Capture the cell that displays the provided text and extract its (X, Y) central coordinate. 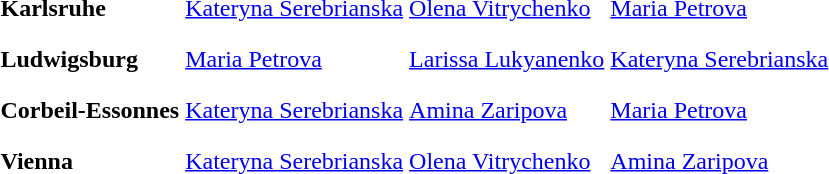
Amina Zaripova (507, 110)
Kateryna Serebrianska (294, 110)
Larissa Lukyanenko (507, 59)
Maria Petrova (294, 59)
